Return (X, Y) of the center of cell containing provided text 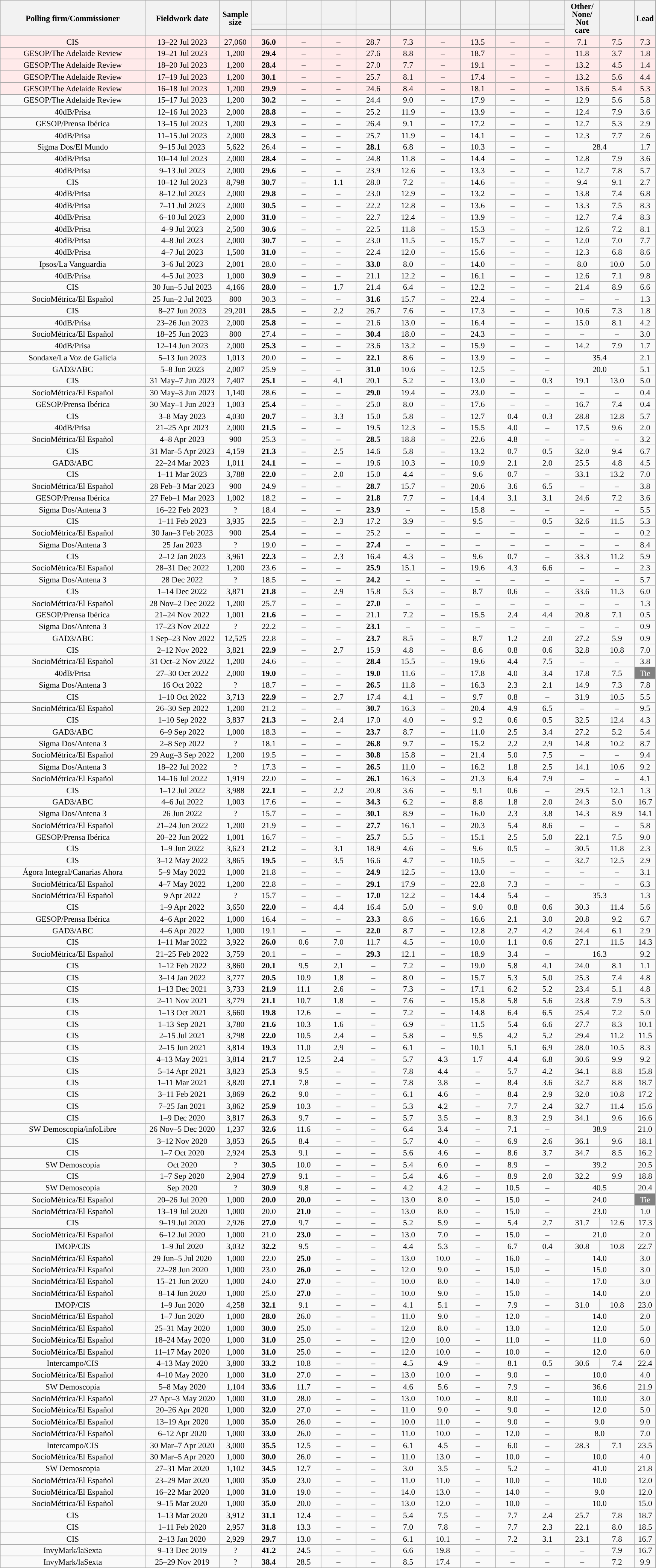
Lead (645, 18)
9–13 Jul 2023 (182, 171)
2,929 (235, 1538)
2,500 (235, 228)
28 Nov–2 Dec 2022 (182, 603)
28 Feb–3 Mar 2023 (182, 486)
3,779 (235, 1001)
3,777 (235, 977)
6–10 Jul 2023 (182, 217)
26.1 (373, 779)
23.8 (582, 1001)
21.5 (269, 428)
11.1 (304, 989)
15.3 (477, 228)
26 Jun 2022 (182, 814)
30 May–3 Jun 2023 (182, 392)
36.1 (582, 1141)
0.2 (645, 533)
25 Jun–2 Jul 2023 (182, 299)
38.9 (599, 1130)
17.1 (477, 989)
2–11 Nov 2021 (182, 1001)
27,060 (235, 41)
1,104 (235, 1387)
28 Dec 2022 (182, 579)
3–6 Jul 2023 (182, 264)
1–13 Oct 2021 (182, 1012)
19.3 (269, 1048)
9 Apr 2022 (182, 895)
6–9 Sep 2022 (182, 732)
16–22 Feb 2023 (182, 510)
3,817 (235, 1117)
Sigma Dos/El Mundo (73, 147)
22.3 (269, 556)
7,407 (235, 381)
Fieldwork date (182, 18)
31.6 (373, 299)
1,500 (235, 253)
1–14 Dec 2022 (182, 591)
15.2 (477, 743)
7–25 Jan 2021 (182, 1106)
15–21 Jun 2020 (182, 1281)
14–16 Jul 2022 (182, 779)
3,713 (235, 697)
29 Jun–5 Jul 2020 (182, 1258)
3.2 (645, 440)
18.0 (408, 334)
11–15 Jul 2023 (182, 135)
24.1 (269, 463)
4–9 Jul 2023 (182, 228)
4.7 (408, 860)
3,853 (235, 1141)
26.8 (373, 743)
23.4 (582, 989)
26.2 (269, 1094)
31.9 (582, 697)
3,820 (235, 1082)
36.0 (269, 41)
3,660 (235, 1012)
Ipsos/La Vanguardia (73, 264)
12–16 Jul 2023 (182, 112)
34.5 (269, 1468)
1–11 Mar 2023 (182, 474)
Sep 2020 (182, 1188)
3–12 Nov 2020 (182, 1141)
10–14 Jul 2023 (182, 159)
9–19 Jul 2020 (182, 1223)
25–29 Nov 2019 (182, 1562)
1,919 (235, 779)
32.1 (269, 1305)
2,926 (235, 1223)
2–15 Jun 2021 (182, 1048)
5,622 (235, 147)
13–15 Jul 2023 (182, 123)
31 Mar–5 Apr 2023 (182, 451)
1–11 Mar 2022 (182, 942)
1–10 Sep 2022 (182, 720)
22–28 Jun 2020 (182, 1269)
17–23 Nov 2022 (182, 627)
21–25 Apr 2023 (182, 428)
24.5 (304, 1550)
4–10 May 2020 (182, 1375)
5–14 Apr 2021 (182, 1071)
6.3 (645, 884)
4,166 (235, 287)
27.9 (269, 1176)
27–30 Oct 2022 (182, 673)
8–14 Jun 2020 (182, 1293)
33.1 (582, 474)
3,871 (235, 591)
3,860 (235, 966)
14.9 (582, 685)
3,869 (235, 1094)
3,623 (235, 848)
26–30 Sep 2022 (182, 708)
27 Feb–1 Mar 2023 (182, 497)
13–22 Jul 2023 (182, 41)
2,904 (235, 1176)
13.5 (477, 41)
18–25 Jun 2023 (182, 334)
3,032 (235, 1246)
6–12 Jul 2020 (182, 1235)
3–14 Jan 2022 (182, 977)
3.3 (338, 416)
28–31 Dec 2022 (182, 568)
4–7 May 2022 (182, 884)
29.1 (373, 884)
2–15 Jul 2021 (182, 1036)
17–19 Jul 2023 (182, 77)
3,733 (235, 989)
1–9 Jun 2022 (182, 848)
33.3 (582, 556)
Oct 2020 (182, 1164)
4–13 May 2020 (182, 1363)
22.6 (477, 440)
4–6 Jul 2022 (182, 802)
29 Aug–3 Sep 2022 (182, 755)
4–5 Jul 2023 (182, 276)
29,201 (235, 310)
13.8 (582, 194)
10.7 (304, 1001)
16–22 Mar 2020 (182, 1492)
3,821 (235, 650)
30.2 (269, 100)
8,798 (235, 182)
34.7 (582, 1153)
Ágora Integral/Canarias Ahora (73, 872)
3,935 (235, 521)
20.7 (269, 416)
29.6 (269, 171)
2–13 Jan 2020 (182, 1538)
1,140 (235, 392)
1.2 (513, 638)
3,912 (235, 1515)
18–20 Jul 2023 (182, 65)
16 Oct 2022 (182, 685)
1–13 Dec 2021 (182, 989)
10.2 (617, 743)
18.2 (269, 497)
1–12 Jul 2022 (182, 790)
5–13 Jun 2023 (182, 358)
29.7 (269, 1538)
1.6 (338, 1024)
31.8 (269, 1527)
33.2 (269, 1363)
21.7 (269, 1059)
3,759 (235, 954)
1,011 (235, 463)
2,001 (235, 264)
29.0 (373, 392)
30 May–1 Jun 2023 (182, 404)
35.3 (599, 895)
30 Jun–5 Jul 2023 (182, 287)
1–13 Sep 2021 (182, 1024)
1–9 Jul 2020 (182, 1246)
18–24 May 2020 (182, 1340)
30 Jan–3 Feb 2023 (182, 533)
12–14 Jun 2023 (182, 346)
39.2 (599, 1164)
20–26 Jul 2020 (182, 1199)
3,862 (235, 1106)
29.9 (269, 89)
11.3 (617, 591)
36.6 (599, 1387)
5–8 May 2020 (182, 1387)
8–12 Jul 2023 (182, 194)
16–18 Jul 2023 (182, 89)
25.8 (269, 322)
3,865 (235, 860)
35.5 (269, 1445)
30.4 (373, 334)
9–15 Jul 2023 (182, 147)
Sample size (235, 18)
20.3 (477, 825)
27 Apr–3 May 2020 (182, 1399)
20–26 Apr 2020 (182, 1410)
23–26 Jun 2023 (182, 322)
3,800 (235, 1363)
38.4 (269, 1562)
23–29 Mar 2020 (182, 1480)
35.4 (599, 358)
15–17 Jul 2023 (182, 100)
1–7 Sep 2020 (182, 1176)
4,258 (235, 1305)
32.5 (582, 720)
1,102 (235, 1468)
29.8 (269, 194)
12,525 (235, 638)
41.0 (599, 1468)
1–9 Apr 2022 (182, 907)
21–25 Feb 2022 (182, 954)
8–27 Jun 2023 (182, 310)
1–9 Dec 2020 (182, 1117)
1–11 Feb 2023 (182, 521)
3,798 (235, 1036)
29.5 (582, 790)
2–12 Jan 2023 (182, 556)
17.5 (582, 428)
1–10 Oct 2022 (182, 697)
32.8 (582, 650)
9–15 Mar 2020 (182, 1504)
5–9 May 2022 (182, 872)
3–12 May 2022 (182, 860)
23.5 (645, 1445)
30 Mar–7 Apr 2020 (182, 1445)
20–22 Jun 2022 (182, 837)
3,837 (235, 720)
3,650 (235, 907)
1.4 (645, 65)
11–17 May 2020 (182, 1351)
30 Mar–5 Apr 2020 (182, 1456)
18–22 Jul 2022 (182, 767)
2,957 (235, 1527)
21–24 Jun 2022 (182, 825)
34.3 (373, 802)
3,961 (235, 556)
21–24 Nov 2022 (182, 615)
24.2 (373, 579)
1.0 (645, 1211)
31.1 (269, 1515)
25 Jan 2023 (182, 545)
3,780 (235, 1024)
31.7 (582, 1223)
14.2 (582, 346)
26.3 (269, 1117)
3,788 (235, 474)
1–9 Jun 2020 (182, 1305)
40.5 (599, 1188)
9–13 Dec 2019 (182, 1550)
26.7 (373, 310)
1 Sep–23 Nov 2022 (182, 638)
24.8 (373, 159)
25–31 May 2020 (182, 1328)
20.6 (477, 486)
28.1 (373, 147)
1,237 (235, 1130)
31 Oct–2 Nov 2022 (182, 661)
4,159 (235, 451)
28.6 (269, 392)
1–11 Mar 2021 (182, 1082)
4–8 Apr 2023 (182, 440)
19–21 Jul 2023 (182, 53)
2,007 (235, 369)
31 May–7 Jun 2023 (182, 381)
3,988 (235, 790)
1,013 (235, 358)
3–8 May 2023 (182, 416)
Other/None/Notcare (582, 18)
1,002 (235, 497)
13–19 Apr 2020 (182, 1422)
4–7 Jul 2023 (182, 253)
18.4 (269, 510)
26 Nov–5 Dec 2020 (182, 1130)
23.3 (373, 919)
SW Demoscopia/infoLibre (73, 1130)
1–13 Mar 2020 (182, 1515)
6–12 Apr 2020 (182, 1433)
4,030 (235, 416)
13–19 Jul 2020 (182, 1211)
25.5 (582, 463)
41.2 (269, 1550)
3,823 (235, 1071)
18.3 (269, 732)
2–8 Sep 2022 (182, 743)
3,922 (235, 942)
Polling firm/Commissioner (73, 18)
1–11 Feb 2020 (182, 1527)
5–8 Jun 2023 (182, 369)
2–12 Nov 2022 (182, 650)
3,000 (235, 1445)
1–12 Feb 2022 (182, 966)
25.1 (269, 381)
4–13 May 2021 (182, 1059)
19.4 (408, 392)
3.9 (408, 521)
2,924 (235, 1153)
1–7 Jun 2020 (182, 1317)
27–31 Mar 2020 (182, 1468)
7–11 Jul 2023 (182, 205)
3–11 Feb 2021 (182, 1094)
10–12 Jul 2023 (182, 182)
1–7 Oct 2020 (182, 1153)
4–8 Jul 2023 (182, 240)
22–24 Mar 2023 (182, 463)
Sondaxe/La Voz de Galicia (73, 358)
27.6 (373, 53)
